Return the [X, Y] coordinate for the center point of the cell that contains the specified text.  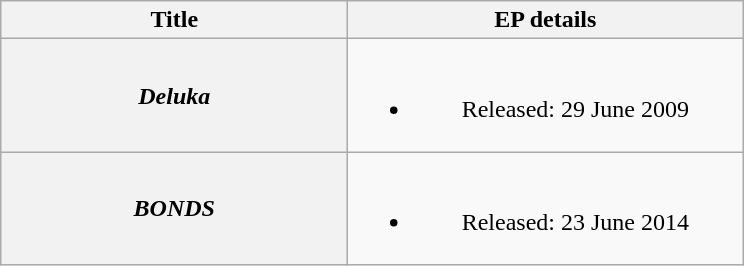
Released: 23 June 2014 [546, 208]
EP details [546, 20]
Released: 29 June 2009 [546, 96]
Deluka [174, 96]
BONDS [174, 208]
Title [174, 20]
